Detect which cell encompasses the target text, then output its (x, y) center coordinate. 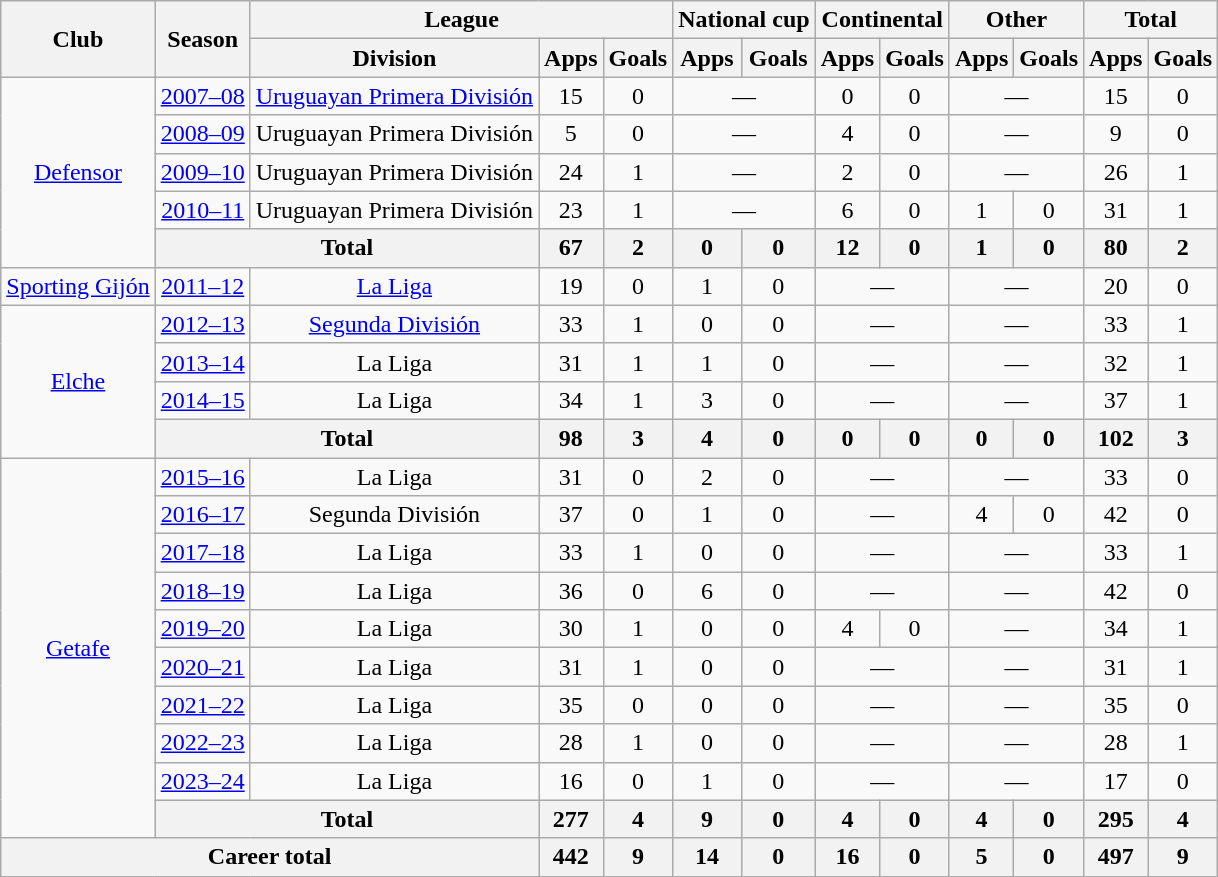
497 (1116, 857)
295 (1116, 819)
2023–24 (202, 781)
2015–16 (202, 477)
2016–17 (202, 515)
Continental (882, 20)
12 (847, 248)
League (462, 20)
67 (571, 248)
20 (1116, 286)
National cup (744, 20)
2020–21 (202, 667)
Getafe (78, 648)
2022–23 (202, 743)
26 (1116, 172)
2011–12 (202, 286)
19 (571, 286)
2007–08 (202, 96)
2013–14 (202, 362)
80 (1116, 248)
277 (571, 819)
2019–20 (202, 629)
2008–09 (202, 134)
Defensor (78, 172)
Career total (270, 857)
98 (571, 438)
Division (394, 58)
Season (202, 39)
442 (571, 857)
Other (1016, 20)
2014–15 (202, 400)
36 (571, 591)
2009–10 (202, 172)
24 (571, 172)
17 (1116, 781)
Sporting Gijón (78, 286)
102 (1116, 438)
Club (78, 39)
23 (571, 210)
14 (707, 857)
30 (571, 629)
2021–22 (202, 705)
2010–11 (202, 210)
Elche (78, 381)
2017–18 (202, 553)
2012–13 (202, 324)
2018–19 (202, 591)
32 (1116, 362)
